Detect which cell encompasses the target text, then output its [x, y] center coordinate. 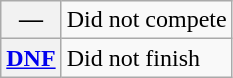
Did not compete [146, 20]
— [31, 20]
Did not finish [146, 58]
DNF [31, 58]
